Output the (X, Y) coordinate of the center of the cell containing the given text.  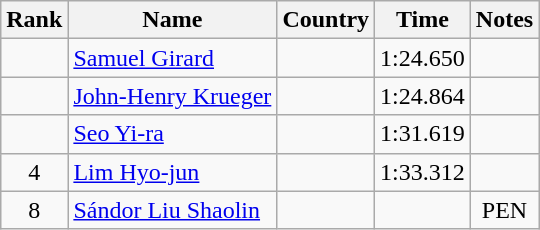
1:24.864 (423, 96)
Rank (34, 20)
Seo Yi-ra (172, 134)
1:31.619 (423, 134)
Sándor Liu Shaolin (172, 210)
Samuel Girard (172, 58)
John-Henry Krueger (172, 96)
8 (34, 210)
4 (34, 172)
1:33.312 (423, 172)
Time (423, 20)
Name (172, 20)
Notes (504, 20)
PEN (504, 210)
1:24.650 (423, 58)
Lim Hyo-jun (172, 172)
Country (326, 20)
